For the text-containing cell, return its midpoint in [X, Y] coordinate format. 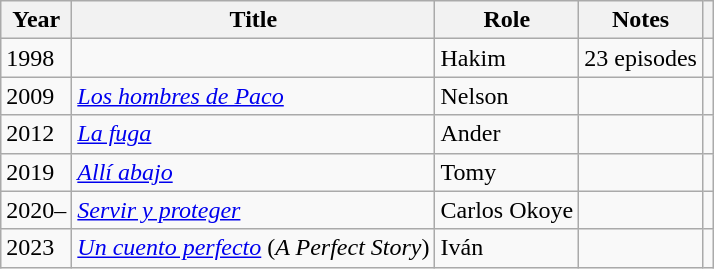
2009 [36, 96]
2023 [36, 248]
La fuga [254, 134]
Allí abajo [254, 172]
Year [36, 20]
1998 [36, 58]
Nelson [507, 96]
Notes [641, 20]
Un cuento perfecto (A Perfect Story) [254, 248]
Los hombres de Paco [254, 96]
Title [254, 20]
Servir y proteger [254, 210]
2019 [36, 172]
Tomy [507, 172]
Hakim [507, 58]
Ander [507, 134]
Iván [507, 248]
Role [507, 20]
2020– [36, 210]
23 episodes [641, 58]
Carlos Okoye [507, 210]
2012 [36, 134]
